Identify which cell holds the provided text, then report its (x, y) central coordinate. 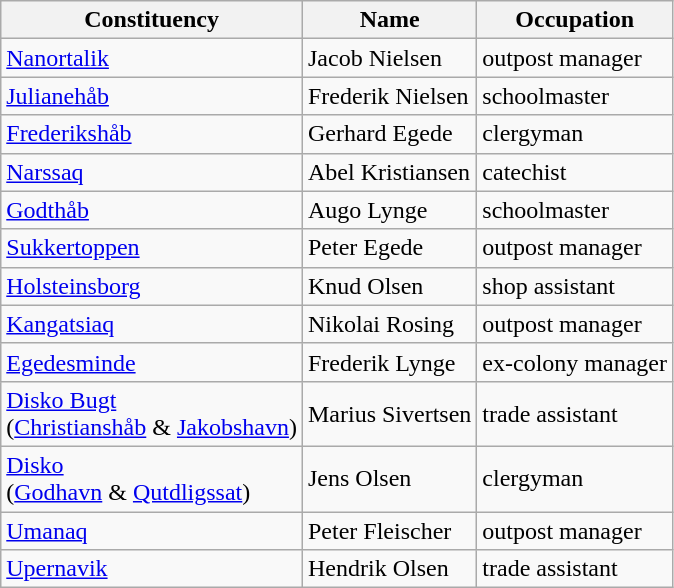
Narssaq (152, 172)
Sukkertoppen (152, 248)
Knud Olsen (389, 286)
Occupation (575, 20)
Holsteinsborg (152, 286)
Julianehåb (152, 96)
Nikolai Rosing (389, 324)
shop assistant (575, 286)
Marius Sivertsen (389, 414)
Frederik Nielsen (389, 96)
Godthåb (152, 210)
Gerhard Egede (389, 134)
Nanortalik (152, 58)
Peter Egede (389, 248)
Name (389, 20)
Frederik Lynge (389, 362)
Upernavik (152, 569)
Jens Olsen (389, 478)
Jacob Nielsen (389, 58)
Kangatsiaq (152, 324)
Disko Bugt(Christianshåb & Jakobshavn) (152, 414)
catechist (575, 172)
Umanaq (152, 531)
Abel Kristiansen (389, 172)
Frederikshåb (152, 134)
Constituency (152, 20)
Hendrik Olsen (389, 569)
Peter Fleischer (389, 531)
ex-colony manager (575, 362)
Augo Lynge (389, 210)
Disko(Godhavn & Qutdligssat) (152, 478)
Egedesminde (152, 362)
